Identify which cell holds the provided text, then report its [X, Y] central coordinate. 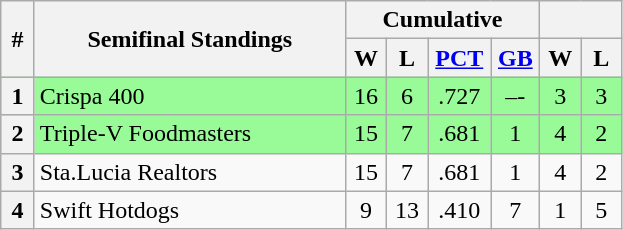
–- [516, 96]
Crispa 400 [190, 96]
Semifinal Standings [190, 39]
PCT [460, 58]
.727 [460, 96]
13 [406, 210]
Sta.Lucia Realtors [190, 172]
16 [366, 96]
9 [366, 210]
6 [406, 96]
Cumulative [442, 20]
GB [516, 58]
5 [602, 210]
.410 [460, 210]
Triple-V Foodmasters [190, 134]
Swift Hotdogs [190, 210]
# [18, 39]
